Scan for the cell matching the given text and deliver its [X, Y] coordinate at center. 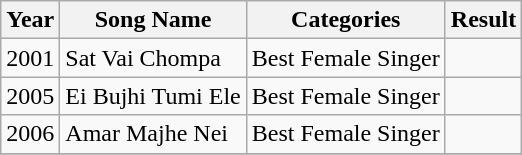
Ei Bujhi Tumi Ele [153, 96]
Amar Majhe Nei [153, 134]
Sat Vai Chompa [153, 58]
Categories [346, 20]
Year [30, 20]
2001 [30, 58]
Result [483, 20]
Song Name [153, 20]
2005 [30, 96]
2006 [30, 134]
